Return (X, Y) of the center of cell containing provided text 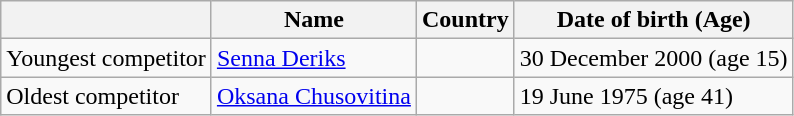
Country (465, 20)
19 June 1975 (age 41) (654, 96)
30 December 2000 (age 15) (654, 58)
Name (314, 20)
Date of birth (Age) (654, 20)
Oksana Chusovitina (314, 96)
Oldest competitor (106, 96)
Senna Deriks (314, 58)
Youngest competitor (106, 58)
